Find where the given text appears and provide that cell's center as (X, Y) coordinate. 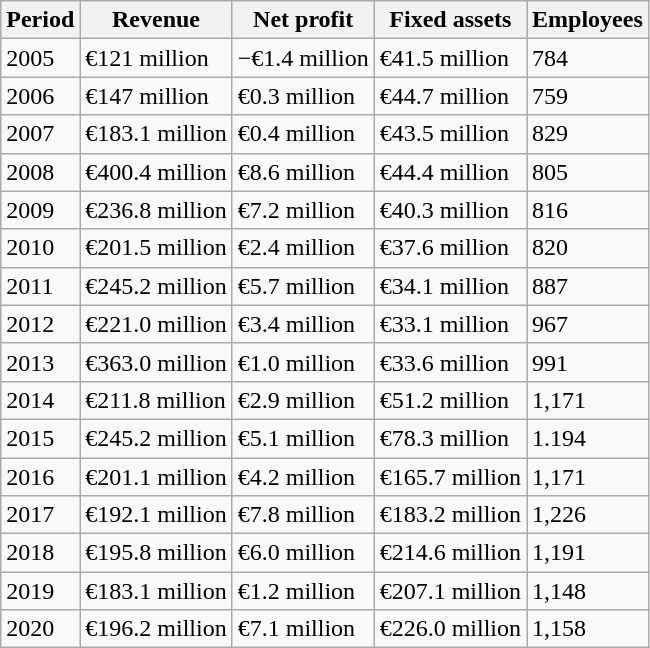
€1.2 million (303, 591)
Period (40, 20)
€147 million (156, 96)
€363.0 million (156, 362)
2011 (40, 286)
2007 (40, 134)
€236.8 million (156, 210)
Fixed assets (450, 20)
€41.5 million (450, 58)
€34.1 million (450, 286)
€44.7 million (450, 96)
991 (588, 362)
759 (588, 96)
1,148 (588, 591)
2009 (40, 210)
€37.6 million (450, 248)
€211.8 million (156, 400)
2006 (40, 96)
829 (588, 134)
784 (588, 58)
€51.2 million (450, 400)
€183.2 million (450, 515)
2013 (40, 362)
967 (588, 324)
€4.2 million (303, 477)
820 (588, 248)
805 (588, 172)
1.194 (588, 438)
Revenue (156, 20)
2016 (40, 477)
€214.6 million (450, 553)
1,191 (588, 553)
887 (588, 286)
2018 (40, 553)
Employees (588, 20)
1,226 (588, 515)
2019 (40, 591)
2015 (40, 438)
€7.8 million (303, 515)
€195.8 million (156, 553)
Net profit (303, 20)
€3.4 million (303, 324)
€221.0 million (156, 324)
2020 (40, 629)
€1.0 million (303, 362)
€78.3 million (450, 438)
€192.1 million (156, 515)
2005 (40, 58)
€226.0 million (450, 629)
2010 (40, 248)
€43.5 million (450, 134)
€121 million (156, 58)
€33.6 million (450, 362)
€8.6 million (303, 172)
€2.4 million (303, 248)
2014 (40, 400)
2017 (40, 515)
2008 (40, 172)
€33.1 million (450, 324)
2012 (40, 324)
€44.4 million (450, 172)
€201.5 million (156, 248)
€5.7 million (303, 286)
€6.0 million (303, 553)
−€1.4 million (303, 58)
€7.2 million (303, 210)
€207.1 million (450, 591)
816 (588, 210)
€40.3 million (450, 210)
€165.7 million (450, 477)
€7.1 million (303, 629)
€201.1 million (156, 477)
€5.1 million (303, 438)
€0.3 million (303, 96)
€196.2 million (156, 629)
€0.4 million (303, 134)
€400.4 million (156, 172)
€2.9 million (303, 400)
1,158 (588, 629)
